Extract the [X, Y] coordinate from the center of the cell holding the provided text.  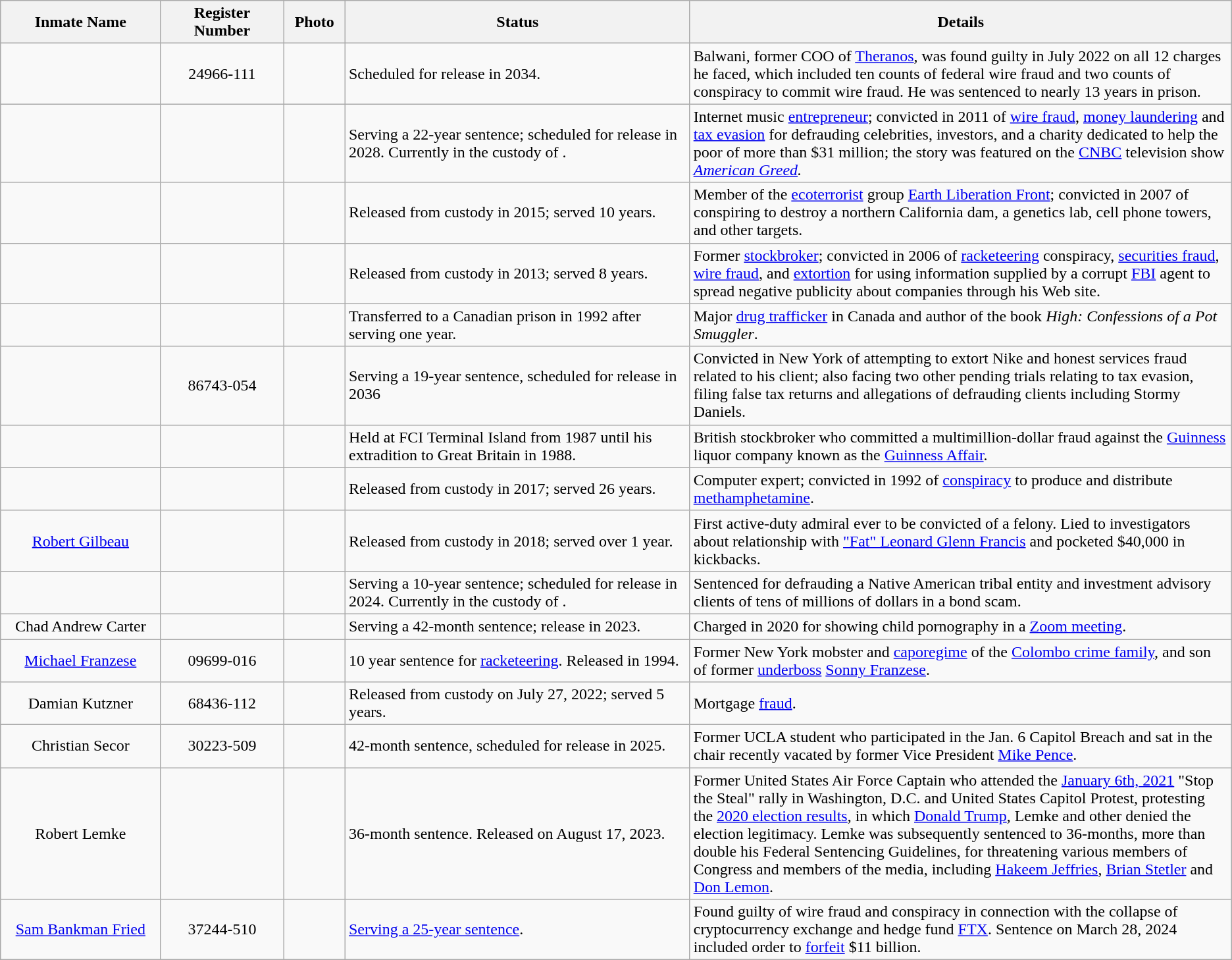
Held at FCI Terminal Island from 1987 until his extradition to Great Britain in 1988. [517, 446]
Sentenced for defrauding a Native American tribal entity and investment advisory clients of tens of millions of dollars in a bond scam. [961, 593]
Mortgage fraud. [961, 703]
Released from custody on July 27, 2022; served 5 years. [517, 703]
Chad Andrew Carter [80, 626]
09699-016 [222, 660]
Inmate Name [80, 22]
Released from custody in 2017; served 26 years. [517, 489]
Scheduled for release in 2034. [517, 74]
Serving a 22-year sentence; scheduled for release in 2028. Currently in the custody of . [517, 144]
10 year sentence for racketeering. Released in 1994. [517, 660]
36-month sentence. Released on August 17, 2023. [517, 834]
Robert Gilbeau [80, 541]
British stockbroker who committed a multimillion-dollar fraud against the Guinness liquor company known as the Guinness Affair. [961, 446]
Michael Franzese [80, 660]
Damian Kutzner [80, 703]
Former UCLA student who participated in the Jan. 6 Capitol Breach and sat in the chair recently vacated by former Vice President Mike Pence. [961, 747]
Details [961, 22]
Serving a 25-year sentence. [517, 930]
Serving a 42-month sentence; release in 2023. [517, 626]
Serving a 19-year sentence, scheduled for release in 2036 [517, 386]
42-month sentence, scheduled for release in 2025. [517, 747]
Photo [315, 22]
24966-111 [222, 74]
Former New York mobster and caporegime of the Colombo crime family, and son of former underboss Sonny Franzese. [961, 660]
Released from custody in 2018; served over 1 year. [517, 541]
Serving a 10-year sentence; scheduled for release in 2024. Currently in the custody of . [517, 593]
86743-054 [222, 386]
Major drug trafficker in Canada and author of the book High: Confessions of a Pot Smuggler. [961, 325]
30223-509 [222, 747]
Charged in 2020 for showing child pornography in a Zoom meeting. [961, 626]
Released from custody in 2013; served 8 years. [517, 273]
Released from custody in 2015; served 10 years. [517, 213]
68436-112 [222, 703]
Sam Bankman Fried [80, 930]
37244-510 [222, 930]
Register Number [222, 22]
Computer expert; convicted in 1992 of conspiracy to produce and distribute methamphetamine. [961, 489]
Robert Lemke [80, 834]
Status [517, 22]
Christian Secor [80, 747]
Transferred to a Canadian prison in 1992 after serving one year. [517, 325]
